Return the [X, Y] coordinate for the center point of the cell that contains the specified text.  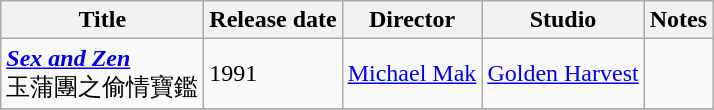
1991 [273, 74]
Studio [563, 20]
Release date [273, 20]
Sex and Zen玉蒲團之偷情寶鑑 [102, 74]
Golden Harvest [563, 74]
Notes [678, 20]
Title [102, 20]
Michael Mak [412, 74]
Director [412, 20]
